Capture the cell that displays the provided text and extract its [X, Y] central coordinate. 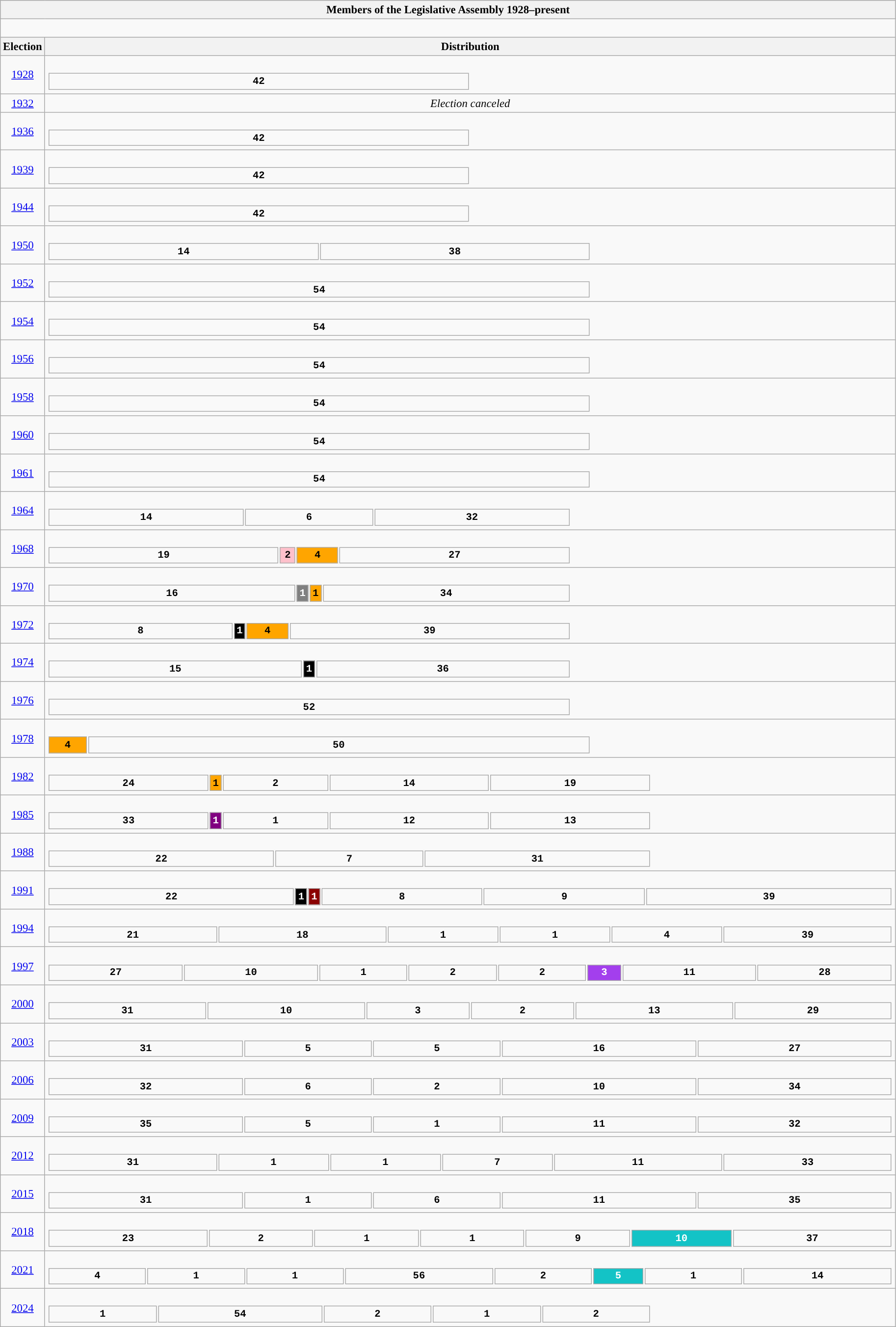
24 1 2 14 19 [470, 777]
1932 [23, 103]
22 7 31 [470, 852]
2009 [23, 1117]
1956 [23, 358]
2021 [23, 1270]
1954 [23, 321]
Election [23, 47]
1968 [23, 549]
31 1 6 11 35 [470, 1194]
16 1 1 34 [470, 586]
50 [339, 745]
23 [128, 1239]
2003 [23, 1042]
12 [409, 821]
1974 [23, 663]
1958 [23, 397]
31 10 3 2 13 29 [470, 1003]
23 2 1 1 9 10 37 [470, 1231]
1997 [23, 966]
35 5 1 11 32 [470, 1117]
1988 [23, 852]
21 [132, 935]
1961 [23, 472]
33 1 1 12 13 [470, 814]
2000 [23, 1003]
18 [302, 935]
1982 [23, 777]
2024 [23, 1308]
37 [813, 1239]
28 [824, 973]
38 [455, 252]
2018 [23, 1231]
2012 [23, 1156]
1991 [23, 891]
Distribution [470, 47]
4 50 [470, 738]
22 1 1 8 9 39 [470, 891]
1978 [23, 738]
1976 [23, 700]
15 1 36 [470, 663]
1939 [23, 169]
1936 [23, 132]
1944 [23, 207]
1950 [23, 244]
Members of the Legislative Assembly 1928–present [448, 10]
8 1 4 39 [470, 624]
1985 [23, 814]
Election canceled [470, 103]
19 2 4 27 [470, 549]
31 1 1 7 11 33 [470, 1156]
15 [175, 669]
2015 [23, 1194]
32 6 2 10 34 [470, 1080]
36 [443, 669]
14 6 32 [470, 511]
14 38 [470, 244]
1 54 2 1 2 [470, 1308]
1960 [23, 435]
1994 [23, 928]
1928 [23, 75]
1964 [23, 511]
29 [814, 1011]
56 [419, 1276]
31 5 5 16 27 [470, 1042]
27 10 1 2 2 3 11 28 [470, 966]
1970 [23, 586]
1952 [23, 283]
2006 [23, 1080]
24 [129, 783]
21 18 1 1 4 39 [470, 928]
4 1 1 56 2 5 1 14 [470, 1270]
1972 [23, 624]
